Output the (X, Y) coordinate of the center of the cell containing the given text.  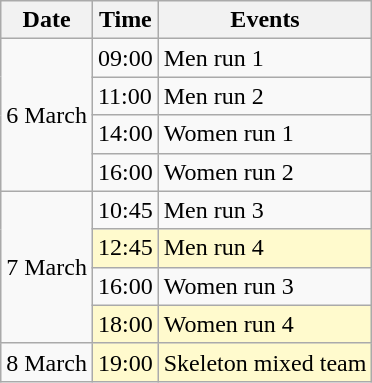
Time (125, 20)
8 March (47, 362)
12:45 (125, 248)
Women run 4 (265, 324)
19:00 (125, 362)
7 March (47, 267)
Date (47, 20)
14:00 (125, 134)
Women run 2 (265, 172)
Men run 2 (265, 96)
10:45 (125, 210)
18:00 (125, 324)
6 March (47, 115)
Women run 1 (265, 134)
Men run 4 (265, 248)
Skeleton mixed team (265, 362)
Events (265, 20)
Men run 1 (265, 58)
Women run 3 (265, 286)
Men run 3 (265, 210)
09:00 (125, 58)
11:00 (125, 96)
